Pinpoint the cell where the given text exists, returning its (X, Y) midpoint coordinate. 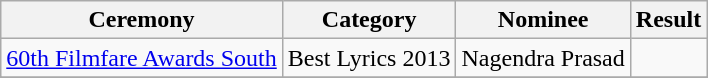
Best Lyrics 2013 (369, 58)
Ceremony (142, 20)
Result (668, 20)
Nominee (543, 20)
60th Filmfare Awards South (142, 58)
Nagendra Prasad (543, 58)
Category (369, 20)
